Determine the (X, Y) coordinate at the center of the cell enclosing the given text.  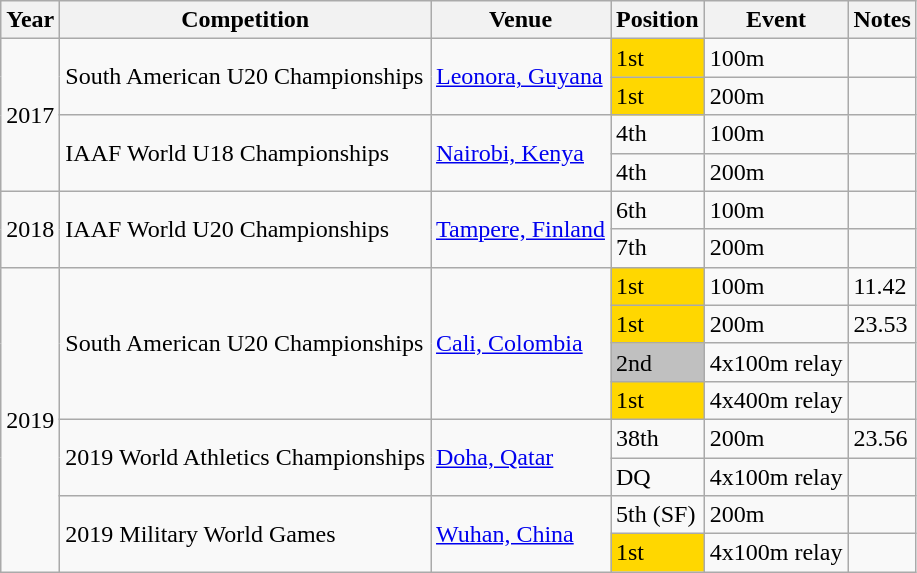
Wuhan, China (520, 534)
23.56 (882, 438)
IAAF World U20 Championships (246, 229)
Leonora, Guyana (520, 77)
Doha, Qatar (520, 457)
DQ (657, 477)
Cali, Colombia (520, 343)
Venue (520, 20)
23.53 (882, 324)
Event (776, 20)
Year (30, 20)
5th (SF) (657, 515)
38th (657, 438)
Tampere, Finland (520, 229)
4x400m relay (776, 400)
Position (657, 20)
Nairobi, Kenya (520, 153)
2019 Military World Games (246, 534)
IAAF World U18 Championships (246, 153)
6th (657, 210)
Competition (246, 20)
2019 (30, 419)
2019 World Athletics Championships (246, 457)
2nd (657, 362)
2017 (30, 115)
7th (657, 248)
Notes (882, 20)
2018 (30, 229)
11.42 (882, 286)
